Locate the cell with the specified text and output its (X, Y) center coordinate. 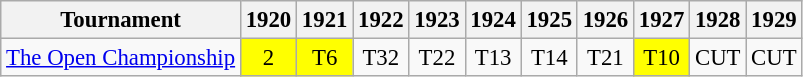
1929 (774, 20)
1928 (718, 20)
T14 (549, 58)
1926 (605, 20)
1925 (549, 20)
1927 (661, 20)
1920 (268, 20)
The Open Championship (121, 58)
T22 (437, 58)
T10 (661, 58)
1922 (381, 20)
T32 (381, 58)
1921 (325, 20)
T13 (493, 58)
2 (268, 58)
Tournament (121, 20)
T6 (325, 58)
1923 (437, 20)
1924 (493, 20)
T21 (605, 58)
